From the cell containing the given text, extract its center point as (X, Y) coordinate. 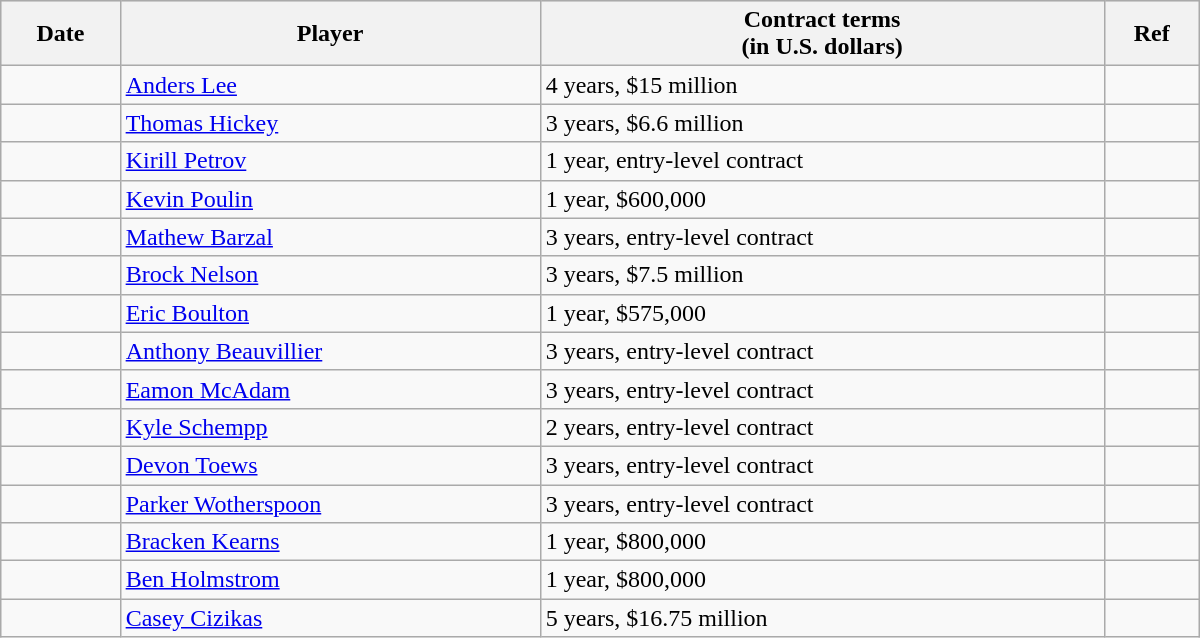
4 years, $15 million (822, 85)
Kyle Schempp (330, 427)
Kevin Poulin (330, 199)
Devon Toews (330, 465)
Kirill Petrov (330, 161)
Contract terms(in U.S. dollars) (822, 34)
Mathew Barzal (330, 237)
3 years, $7.5 million (822, 275)
1 year, $600,000 (822, 199)
Parker Wotherspoon (330, 503)
2 years, entry-level contract (822, 427)
Eric Boulton (330, 313)
Brock Nelson (330, 275)
Anders Lee (330, 85)
Ref (1152, 34)
Date (60, 34)
Thomas Hickey (330, 123)
Player (330, 34)
Bracken Kearns (330, 542)
5 years, $16.75 million (822, 618)
Anthony Beauvillier (330, 351)
Eamon McAdam (330, 389)
3 years, $6.6 million (822, 123)
Ben Holmstrom (330, 580)
1 year, $575,000 (822, 313)
1 year, entry-level contract (822, 161)
Casey Cizikas (330, 618)
